Search for the cell housing the specified text and yield its [x, y] center coordinate. 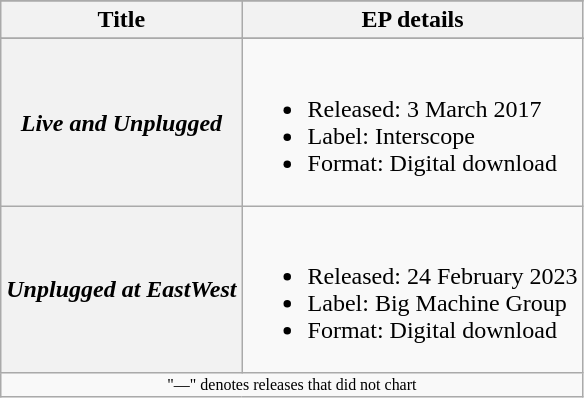
Unplugged at EastWest [122, 290]
"—" denotes releases that did not chart [292, 385]
Title [122, 20]
EP details [412, 20]
Released: 3 March 2017Label: InterscopeFormat: Digital download [412, 122]
Released: 24 February 2023Label: Big Machine GroupFormat: Digital download [412, 290]
Live and Unplugged [122, 122]
